Identify which cell holds the provided text, then report its [X, Y] central coordinate. 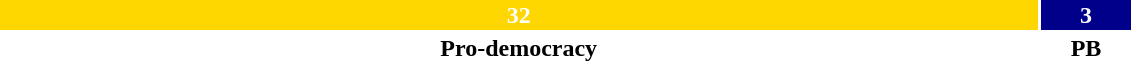
32 [518, 15]
3 [1086, 15]
